Scan for the cell matching the given text and deliver its [x, y] coordinate at center. 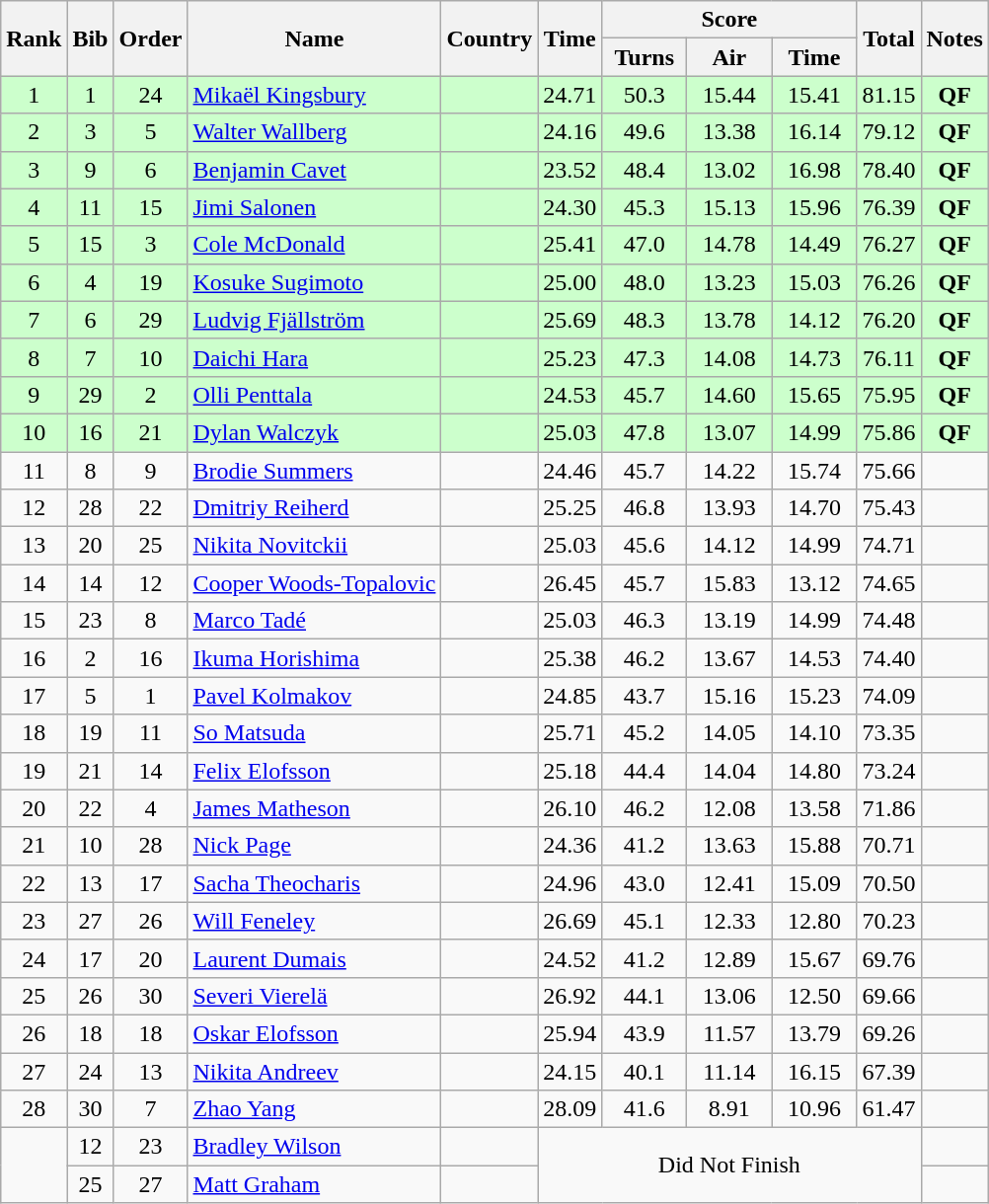
Cole McDonald [314, 245]
24.36 [571, 846]
14.05 [729, 733]
Nikita Novitckii [314, 546]
16.15 [814, 1071]
47.0 [645, 245]
46.8 [645, 508]
24.53 [571, 395]
15.65 [814, 395]
12.89 [729, 958]
13.58 [814, 808]
15.09 [814, 883]
Ludvig Fjällström [314, 320]
13.23 [729, 282]
75.43 [888, 508]
Sacha Theocharis [314, 883]
13.12 [814, 583]
15.41 [814, 95]
13.78 [729, 320]
Cooper Woods-Topalovic [314, 583]
70.23 [888, 921]
Jimi Salonen [314, 207]
24.52 [571, 958]
25.25 [571, 508]
Country [490, 38]
Benjamin Cavet [314, 170]
Matt Graham [314, 1184]
Marco Tadé [314, 621]
Nikita Andreev [314, 1071]
15.23 [814, 696]
12.41 [729, 883]
73.35 [888, 733]
15.03 [814, 282]
Did Not Finish [729, 1166]
13.93 [729, 508]
24.96 [571, 883]
25.69 [571, 320]
Oskar Elofsson [314, 1033]
Olli Penttala [314, 395]
13.07 [729, 432]
13.67 [729, 658]
24.15 [571, 1071]
Will Feneley [314, 921]
14.80 [814, 771]
25.94 [571, 1033]
47.8 [645, 432]
14.73 [814, 357]
14.10 [814, 733]
24.71 [571, 95]
25.71 [571, 733]
73.24 [888, 771]
25.41 [571, 245]
28.09 [571, 1109]
13.06 [729, 996]
26.69 [571, 921]
Turns [645, 57]
25.23 [571, 357]
45.2 [645, 733]
25.38 [571, 658]
74.09 [888, 696]
70.50 [888, 883]
24.46 [571, 471]
74.65 [888, 583]
45.1 [645, 921]
15.96 [814, 207]
45.3 [645, 207]
45.6 [645, 546]
Order [150, 38]
Bradley Wilson [314, 1147]
78.40 [888, 170]
14.49 [814, 245]
Total [888, 38]
70.71 [888, 846]
25.00 [571, 282]
Walter Wallberg [314, 132]
44.4 [645, 771]
41.6 [645, 1109]
61.47 [888, 1109]
44.1 [645, 996]
69.26 [888, 1033]
75.86 [888, 432]
46.3 [645, 621]
Zhao Yang [314, 1109]
Name [314, 38]
48.3 [645, 320]
79.12 [888, 132]
75.66 [888, 471]
Severi Vierelä [314, 996]
14.60 [729, 395]
Laurent Dumais [314, 958]
15.13 [729, 207]
Kosuke Sugimoto [314, 282]
43.9 [645, 1033]
11.14 [729, 1071]
26.92 [571, 996]
Mikaël Kingsbury [314, 95]
47.3 [645, 357]
13.19 [729, 621]
Nick Page [314, 846]
Dmitriy Reiherd [314, 508]
23.52 [571, 170]
43.7 [645, 696]
Air [729, 57]
15.74 [814, 471]
14.04 [729, 771]
24.85 [571, 696]
14.22 [729, 471]
26.45 [571, 583]
13.02 [729, 170]
24.16 [571, 132]
67.39 [888, 1071]
12.33 [729, 921]
74.48 [888, 621]
25.18 [571, 771]
43.0 [645, 883]
Felix Elofsson [314, 771]
12.08 [729, 808]
13.63 [729, 846]
74.40 [888, 658]
Ikuma Horishima [314, 658]
Notes [954, 38]
Daichi Hara [314, 357]
26.10 [571, 808]
Rank [34, 38]
75.95 [888, 395]
10.96 [814, 1109]
12.50 [814, 996]
40.1 [645, 1071]
12.80 [814, 921]
69.66 [888, 996]
71.86 [888, 808]
76.20 [888, 320]
48.0 [645, 282]
15.67 [814, 958]
So Matsuda [314, 733]
Brodie Summers [314, 471]
24.30 [571, 207]
69.76 [888, 958]
13.79 [814, 1033]
14.08 [729, 357]
49.6 [645, 132]
76.39 [888, 207]
14.70 [814, 508]
76.11 [888, 357]
Pavel Kolmakov [314, 696]
81.15 [888, 95]
74.71 [888, 546]
76.27 [888, 245]
15.83 [729, 583]
15.44 [729, 95]
76.26 [888, 282]
8.91 [729, 1109]
48.4 [645, 170]
16.14 [814, 132]
James Matheson [314, 808]
50.3 [645, 95]
13.38 [729, 132]
Dylan Walczyk [314, 432]
16.98 [814, 170]
14.53 [814, 658]
Score [729, 20]
15.88 [814, 846]
Bib [91, 38]
15.16 [729, 696]
14.78 [729, 245]
11.57 [729, 1033]
